Scan for the cell matching the given text and deliver its (x, y) coordinate at center. 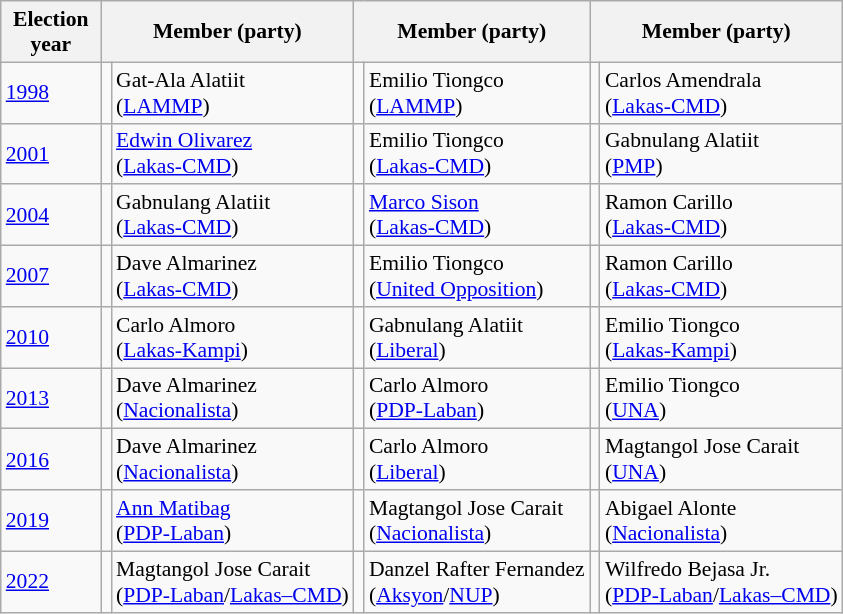
Emilio Tiongco(Lakas-CMD) (477, 154)
2010 (51, 338)
Magtangol Jose Carait(Nacionalista) (477, 520)
Dave Almarinez(Lakas-CMD) (232, 276)
Edwin Olivarez(Lakas-CMD) (232, 154)
Marco Sison(Lakas-CMD) (477, 216)
Gabnulang Alatiit(PMP) (722, 154)
Electionyear (51, 32)
2022 (51, 582)
Emilio Tiongco(United Opposition) (477, 276)
2019 (51, 520)
Gabnulang Alatiit(Lakas-CMD) (232, 216)
Gat-Ala Alatiit(LAMMP) (232, 92)
Carlo Almoro(Liberal) (477, 460)
1998 (51, 92)
Carlo Almoro(PDP-Laban) (477, 398)
Emilio Tiongco(LAMMP) (477, 92)
Carlo Almoro(Lakas-Kampi) (232, 338)
2001 (51, 154)
Wilfredo Bejasa Jr.(PDP-Laban/Lakas–CMD) (722, 582)
Abigael Alonte(Nacionalista) (722, 520)
Emilio Tiongco(Lakas-Kampi) (722, 338)
2013 (51, 398)
Carlos Amendrala(Lakas-CMD) (722, 92)
Emilio Tiongco(UNA) (722, 398)
2016 (51, 460)
Magtangol Jose Carait(PDP-Laban/Lakas–CMD) (232, 582)
2004 (51, 216)
Danzel Rafter Fernandez(Aksyon/NUP) (477, 582)
Magtangol Jose Carait(UNA) (722, 460)
Gabnulang Alatiit(Liberal) (477, 338)
Ann Matibag(PDP-Laban) (232, 520)
2007 (51, 276)
